Search for the cell housing the specified text and yield its [X, Y] center coordinate. 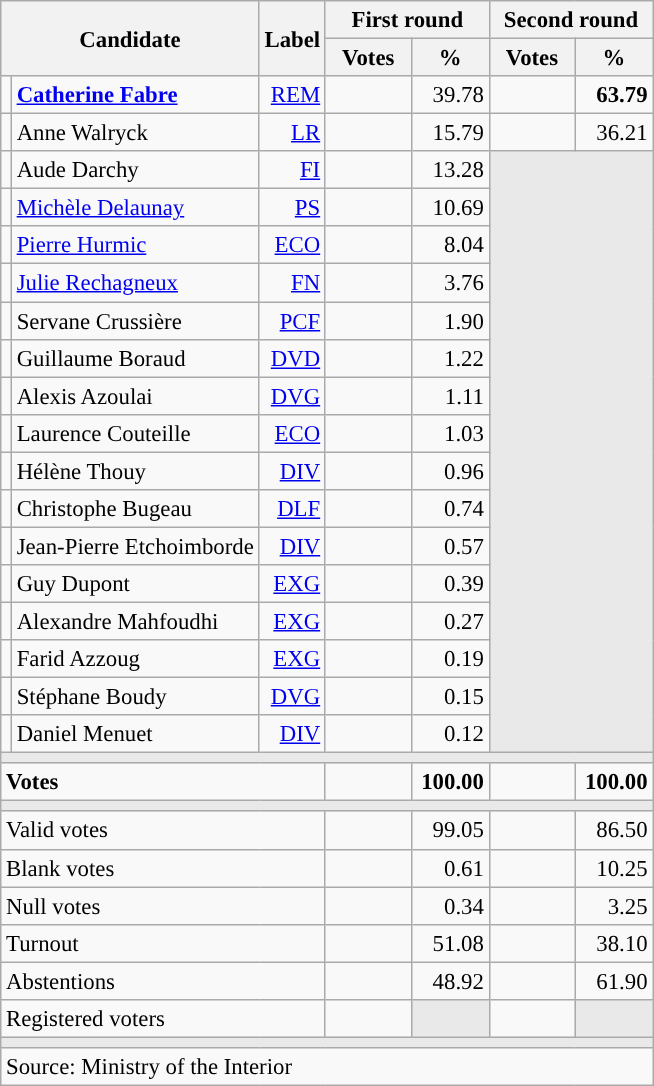
13.28 [450, 170]
Michèle Delaunay [135, 208]
1.22 [450, 358]
0.12 [450, 734]
Abstentions [164, 981]
Source: Ministry of the Interior [327, 1067]
Jean-Pierre Etchoimborde [135, 546]
Label [292, 38]
Julie Rechagneux [135, 283]
99.05 [450, 831]
0.15 [450, 697]
10.69 [450, 208]
Aude Darchy [135, 170]
0.19 [450, 659]
3.25 [614, 906]
51.08 [450, 943]
0.74 [450, 509]
Christophe Bugeau [135, 509]
Registered voters [164, 1019]
FN [292, 283]
REM [292, 95]
61.90 [614, 981]
3.76 [450, 283]
DLF [292, 509]
PCF [292, 321]
63.79 [614, 95]
Laurence Couteille [135, 433]
38.10 [614, 943]
1.03 [450, 433]
FI [292, 170]
Guillaume Boraud [135, 358]
Alexis Azoulai [135, 396]
0.34 [450, 906]
Blank votes [164, 868]
Farid Azzoug [135, 659]
86.50 [614, 831]
0.96 [450, 471]
Catherine Fabre [135, 95]
36.21 [614, 133]
10.25 [614, 868]
0.39 [450, 584]
1.90 [450, 321]
LR [292, 133]
39.78 [450, 95]
Hélène Thouy [135, 471]
Stéphane Boudy [135, 697]
Null votes [164, 906]
0.61 [450, 868]
48.92 [450, 981]
8.04 [450, 245]
Pierre Hurmic [135, 245]
Valid votes [164, 831]
Anne Walryck [135, 133]
Daniel Menuet [135, 734]
Turnout [164, 943]
Second round [571, 20]
1.11 [450, 396]
0.57 [450, 546]
Candidate [130, 38]
Alexandre Mahfoudhi [135, 621]
Servane Crussière [135, 321]
PS [292, 208]
First round [407, 20]
15.79 [450, 133]
Guy Dupont [135, 584]
DVD [292, 358]
0.27 [450, 621]
